Return the (X, Y) coordinate for the center point of the cell that contains the specified text.  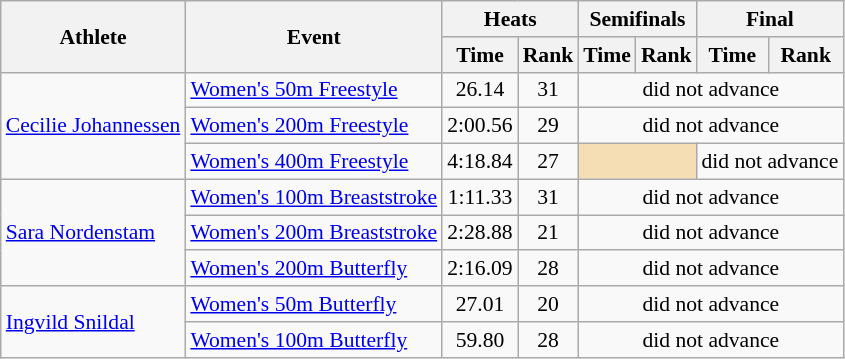
Athlete (94, 36)
1:11.33 (480, 197)
Women's 100m Breaststroke (314, 197)
Women's 50m Butterfly (314, 304)
Women's 400m Freestyle (314, 162)
27 (548, 162)
2:00.56 (480, 126)
Heats (510, 19)
Ingvild Snildal (94, 322)
Women's 200m Breaststroke (314, 233)
26.14 (480, 90)
59.80 (480, 340)
Event (314, 36)
Women's 100m Butterfly (314, 340)
2:16.09 (480, 269)
21 (548, 233)
29 (548, 126)
Women's 50m Freestyle (314, 90)
Sara Nordenstam (94, 232)
27.01 (480, 304)
2:28.88 (480, 233)
Cecilie Johannessen (94, 126)
4:18.84 (480, 162)
Women's 200m Butterfly (314, 269)
Women's 200m Freestyle (314, 126)
Final (770, 19)
Semifinals (637, 19)
20 (548, 304)
